Extract the (x, y) coordinate from the center of the cell holding the provided text.  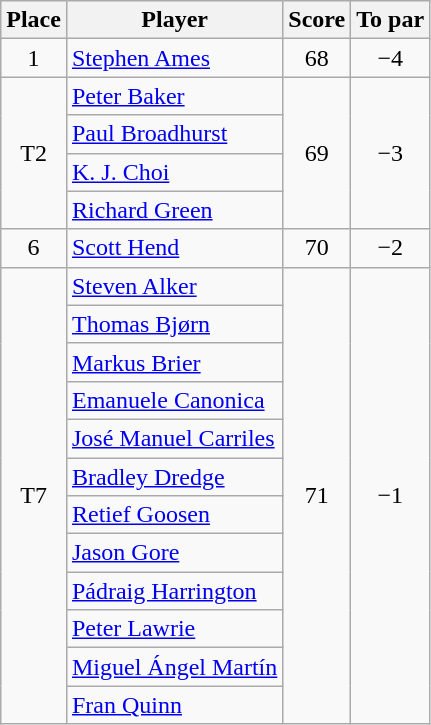
71 (317, 496)
69 (317, 153)
Richard Green (174, 210)
−3 (390, 153)
To par (390, 20)
Stephen Ames (174, 58)
70 (317, 248)
Player (174, 20)
−2 (390, 248)
6 (34, 248)
Score (317, 20)
−4 (390, 58)
Jason Gore (174, 553)
Scott Hend (174, 248)
T2 (34, 153)
Peter Baker (174, 96)
Markus Brier (174, 362)
Pádraig Harrington (174, 591)
Steven Alker (174, 286)
Place (34, 20)
T7 (34, 496)
Paul Broadhurst (174, 134)
K. J. Choi (174, 172)
José Manuel Carriles (174, 438)
Peter Lawrie (174, 629)
Miguel Ángel Martín (174, 667)
1 (34, 58)
Fran Quinn (174, 705)
Thomas Bjørn (174, 324)
68 (317, 58)
−1 (390, 496)
Retief Goosen (174, 515)
Emanuele Canonica (174, 400)
Bradley Dredge (174, 477)
